For the text-containing cell, return its midpoint in [x, y] coordinate format. 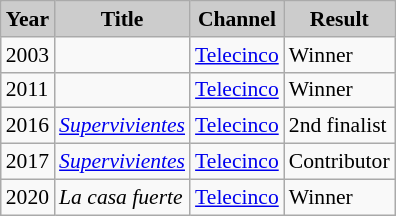
Year [28, 19]
2nd finalist [340, 126]
Result [340, 19]
Contributor [340, 162]
2011 [28, 90]
La casa fuerte [122, 197]
2003 [28, 55]
Channel [237, 19]
2016 [28, 126]
Title [122, 19]
2020 [28, 197]
2017 [28, 162]
